Locate the cell with the specified text and output its [X, Y] center coordinate. 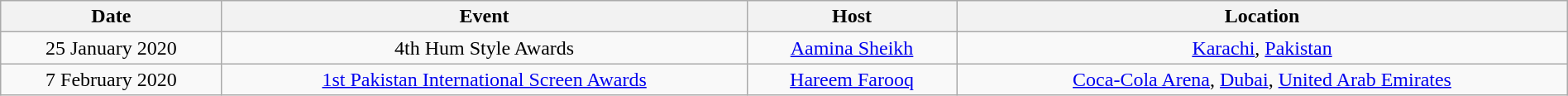
Aamina Sheikh [852, 48]
Karachi, Pakistan [1262, 48]
25 January 2020 [111, 48]
Event [485, 17]
Coca-Cola Arena, Dubai, United Arab Emirates [1262, 79]
Host [852, 17]
Location [1262, 17]
7 February 2020 [111, 79]
1st Pakistan International Screen Awards [485, 79]
Date [111, 17]
Hareem Farooq [852, 79]
4th Hum Style Awards [485, 48]
